Extract the [X, Y] coordinate from the center of the cell holding the provided text.  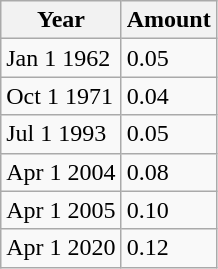
Year [61, 20]
Jan 1 1962 [61, 58]
0.10 [168, 210]
0.04 [168, 96]
Apr 1 2004 [61, 172]
Jul 1 1993 [61, 134]
0.12 [168, 248]
Apr 1 2005 [61, 210]
0.08 [168, 172]
Amount [168, 20]
Oct 1 1971 [61, 96]
Apr 1 2020 [61, 248]
